Identify which cell holds the provided text, then report its [x, y] central coordinate. 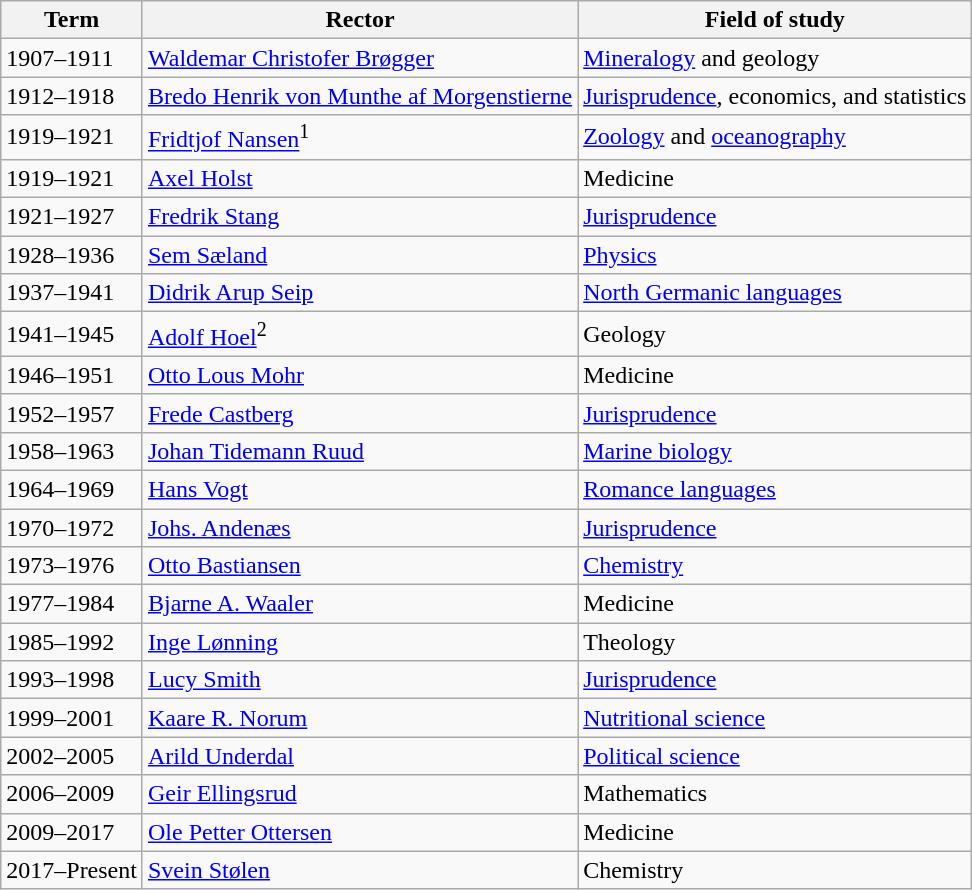
Mineralogy and geology [775, 58]
Marine biology [775, 451]
1977–1984 [72, 604]
2017–Present [72, 870]
1973–1976 [72, 566]
Geir Ellingsrud [360, 794]
Didrik Arup Seip [360, 293]
Waldemar Christofer Brøgger [360, 58]
1946–1951 [72, 375]
Field of study [775, 20]
Zoology and oceanography [775, 138]
Fridtjof Nansen1 [360, 138]
2006–2009 [72, 794]
Mathematics [775, 794]
1912–1918 [72, 96]
Hans Vogt [360, 489]
Jurisprudence, economics, and statistics [775, 96]
Bjarne A. Waaler [360, 604]
Political science [775, 756]
Nutritional science [775, 718]
1941–1945 [72, 334]
Johs. Andenæs [360, 528]
1993–1998 [72, 680]
1921–1927 [72, 217]
1937–1941 [72, 293]
Fredrik Stang [360, 217]
Theology [775, 642]
Kaare R. Norum [360, 718]
1907–1911 [72, 58]
Sem Sæland [360, 255]
Inge Lønning [360, 642]
Adolf Hoel2 [360, 334]
Rector [360, 20]
Frede Castberg [360, 413]
2002–2005 [72, 756]
1928–1936 [72, 255]
1958–1963 [72, 451]
Romance languages [775, 489]
2009–2017 [72, 832]
Axel Holst [360, 178]
Johan Tidemann Ruud [360, 451]
Term [72, 20]
Bredo Henrik von Munthe af Morgenstierne [360, 96]
Geology [775, 334]
Otto Bastiansen [360, 566]
1999–2001 [72, 718]
Arild Underdal [360, 756]
1985–1992 [72, 642]
Ole Petter Ottersen [360, 832]
1970–1972 [72, 528]
North Germanic languages [775, 293]
1964–1969 [72, 489]
Lucy Smith [360, 680]
Svein Stølen [360, 870]
Otto Lous Mohr [360, 375]
Physics [775, 255]
1952–1957 [72, 413]
